Capture the cell that displays the provided text and extract its (X, Y) central coordinate. 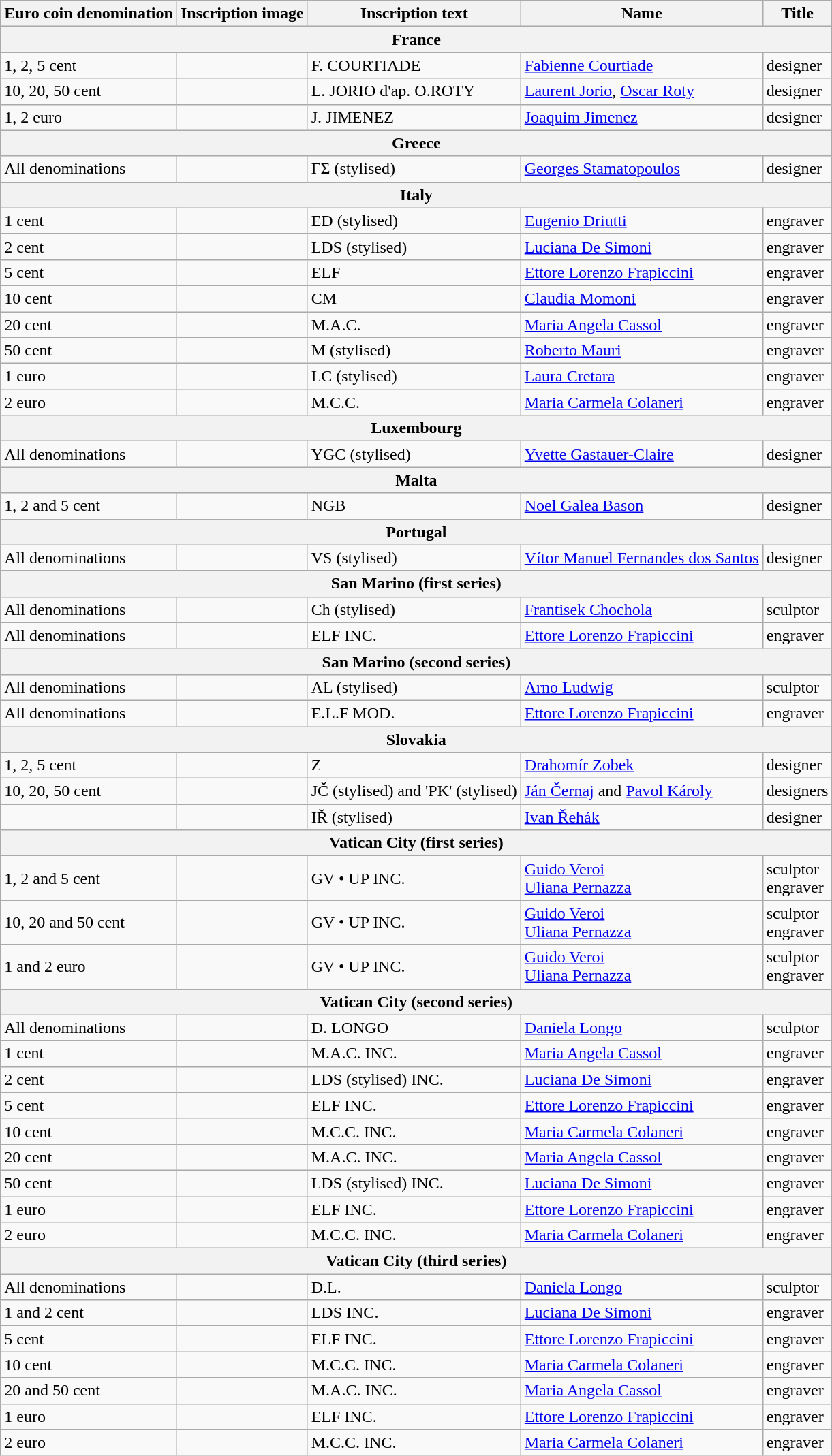
LDS (stylised) (414, 247)
Portugal (416, 532)
D.L. (414, 1287)
Name (642, 14)
Luxembourg (416, 428)
ED (stylised) (414, 221)
IŘ (stylised) (414, 817)
Greece (416, 143)
1, 2 euro (89, 117)
ΓΣ (stylised) (414, 169)
M (stylised) (414, 351)
1 and 2 cent (89, 1313)
CM (414, 298)
Laura Cretara (642, 377)
LC (stylised) (414, 377)
Roberto Mauri (642, 351)
Vatican City (third series) (416, 1261)
designers (797, 791)
M.A.C. (414, 325)
Ivan Řehák (642, 817)
Z (414, 765)
Georges Stamatopoulos (642, 169)
F. COURTIADE (414, 65)
Ján Černaj and Pavol Károly (642, 791)
1 and 2 euro (89, 967)
Claudia Momoni (642, 298)
10, 20 and 50 cent (89, 922)
D. LONGO (414, 1028)
Vatican City (first series) (416, 843)
Frantisek Chochola (642, 610)
Vatican City (second series) (416, 1002)
ELF (414, 272)
E.L.F MOD. (414, 713)
Euro coin denomination (89, 14)
Arno Ludwig (642, 687)
AL (stylised) (414, 687)
San Marino (second series) (416, 661)
VS (stylised) (414, 558)
Fabienne Courtiade (642, 65)
Inscription image (242, 14)
Slovakia (416, 739)
YGC (stylised) (414, 454)
Inscription text (414, 14)
Noel Galea Bason (642, 506)
Drahomír Zobek (642, 765)
San Marino (first series) (416, 584)
J. JIMENEZ (414, 117)
20 and 50 cent (89, 1391)
LDS INC. (414, 1313)
Joaquim Jimenez (642, 117)
Malta (416, 480)
Eugenio Driutti (642, 221)
France (416, 39)
Vítor Manuel Fernandes dos Santos (642, 558)
M.C.C. (414, 402)
Laurent Jorio, Oscar Roty (642, 91)
NGB (414, 506)
L. JORIO d'ap. O.ROTY (414, 91)
Title (797, 14)
Italy (416, 195)
JČ (stylised) and 'PK' (stylised) (414, 791)
Ch (stylised) (414, 610)
Yvette Gastauer-Claire (642, 454)
